Determine the (X, Y) coordinate at the center of the cell enclosing the given text.  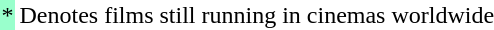
* (8, 15)
